For the text-containing cell, return its midpoint in [x, y] coordinate format. 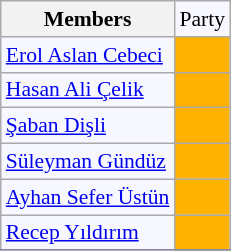
Members [88, 19]
Ayhan Sefer Üstün [88, 197]
Şaban Dişli [88, 126]
Erol Aslan Cebeci [88, 55]
Hasan Ali Çelik [88, 90]
Party [202, 19]
Recep Yıldırım [88, 233]
Süleyman Gündüz [88, 162]
